Capture the cell that displays the provided text and extract its (X, Y) central coordinate. 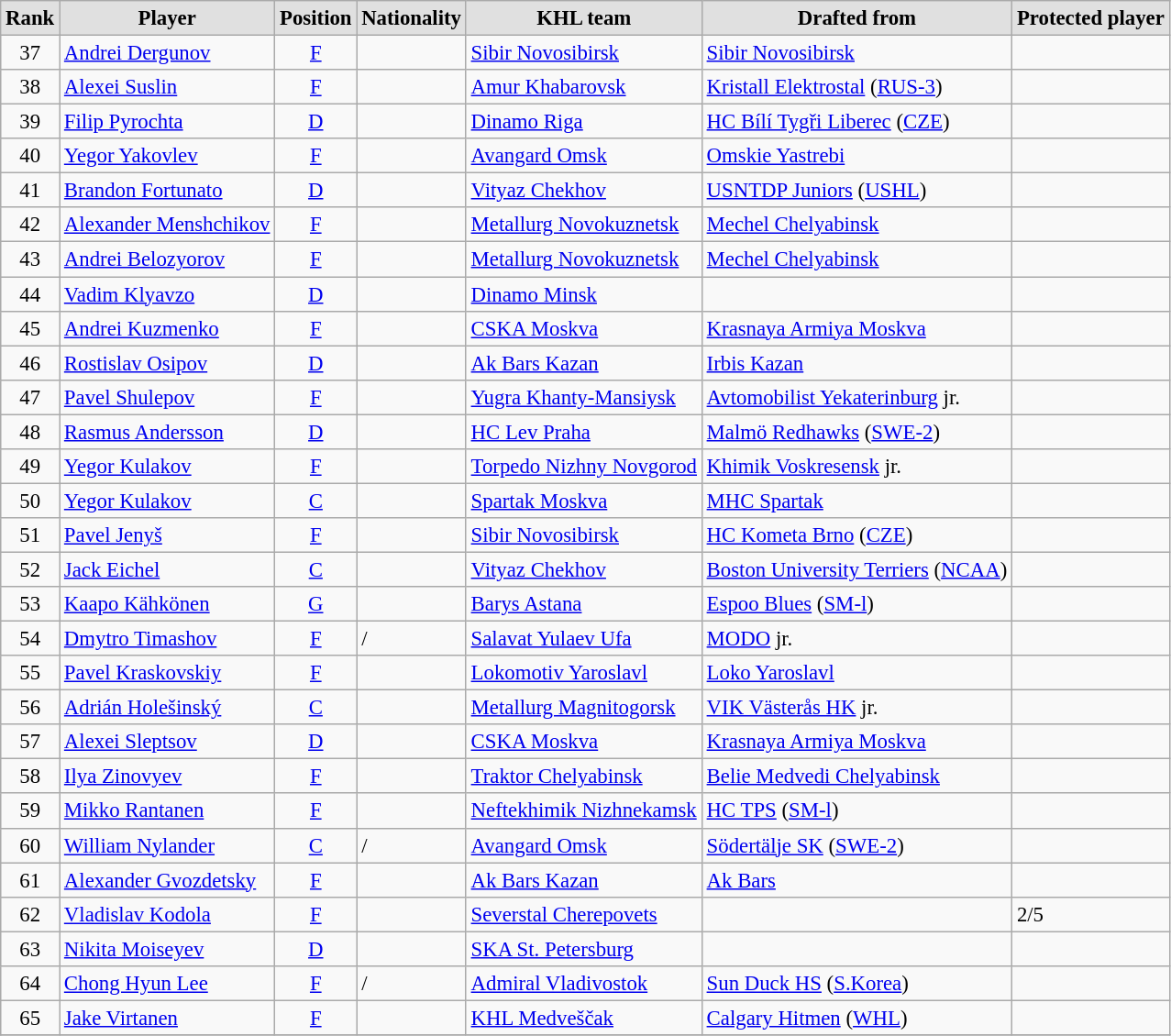
Dinamo Minsk (583, 294)
VIK Västerås HK jr. (856, 708)
Ak Bars (856, 880)
38 (30, 87)
Kristall Elektrostal (RUS-3) (856, 87)
Alexander Gvozdetsky (167, 880)
Kaapo Kähkönen (167, 604)
Andrei Dergunov (167, 53)
61 (30, 880)
49 (30, 467)
Traktor Chelyabinsk (583, 777)
Dinamo Riga (583, 122)
Andrei Kuzmenko (167, 328)
Boston University Terriers (NCAA) (856, 569)
Brandon Fortunato (167, 191)
Ilya Zinovyev (167, 777)
Position (315, 18)
Pavel Kraskovskiy (167, 673)
59 (30, 811)
Alexei Sleptsov (167, 742)
42 (30, 225)
46 (30, 363)
Alexei Suslin (167, 87)
54 (30, 639)
Belie Medvedi Chelyabinsk (856, 777)
Pavel Jenyš (167, 535)
Calgary Hitmen (WHL) (856, 1018)
63 (30, 949)
51 (30, 535)
Vadim Klyavzo (167, 294)
Khimik Voskresensk jr. (856, 467)
William Nylander (167, 845)
HC Kometa Brno (CZE) (856, 535)
53 (30, 604)
Irbis Kazan (856, 363)
44 (30, 294)
Chong Hyun Lee (167, 984)
Rasmus Andersson (167, 432)
58 (30, 777)
Amur Khabarovsk (583, 87)
Nationality (411, 18)
57 (30, 742)
Rank (30, 18)
Yugra Khanty-Mansiysk (583, 397)
MHC Spartak (856, 501)
Jake Virtanen (167, 1018)
KHL Medveščak (583, 1018)
52 (30, 569)
Spartak Moskva (583, 501)
MODO jr. (856, 639)
Salavat Yulaev Ufa (583, 639)
Malmö Redhawks (SWE-2) (856, 432)
Dmytro Timashov (167, 639)
Torpedo Nizhny Novgorod (583, 467)
Drafted from (856, 18)
HC Lev Praha (583, 432)
47 (30, 397)
Severstal Cherepovets (583, 914)
Omskie Yastrebi (856, 156)
Barys Astana (583, 604)
41 (30, 191)
50 (30, 501)
Metallurg Magnitogorsk (583, 708)
Avtomobilist Yekaterinburg jr. (856, 397)
Sun Duck HS (S.Korea) (856, 984)
Vladislav Kodola (167, 914)
USNTDP Juniors (USHL) (856, 191)
Lokomotiv Yaroslavl (583, 673)
56 (30, 708)
Admiral Vladivostok (583, 984)
Pavel Shulepov (167, 397)
Rostislav Osipov (167, 363)
62 (30, 914)
2/5 (1091, 914)
HC TPS (SM-l) (856, 811)
Protected player (1091, 18)
Filip Pyrochta (167, 122)
HC Bílí Tygři Liberec (CZE) (856, 122)
40 (30, 156)
Mikko Rantanen (167, 811)
43 (30, 259)
39 (30, 122)
55 (30, 673)
KHL team (583, 18)
Loko Yaroslavl (856, 673)
SKA St. Petersburg (583, 949)
45 (30, 328)
G (315, 604)
48 (30, 432)
Andrei Belozyorov (167, 259)
Adrián Holešinský (167, 708)
60 (30, 845)
Player (167, 18)
Espoo Blues (SM-l) (856, 604)
Södertälje SK (SWE-2) (856, 845)
65 (30, 1018)
Jack Eichel (167, 569)
Neftekhimik Nizhnekamsk (583, 811)
Alexander Menshchikov (167, 225)
Yegor Yakovlev (167, 156)
Nikita Moiseyev (167, 949)
64 (30, 984)
37 (30, 53)
